Determine the [x, y] coordinate at the center of the cell enclosing the given text.  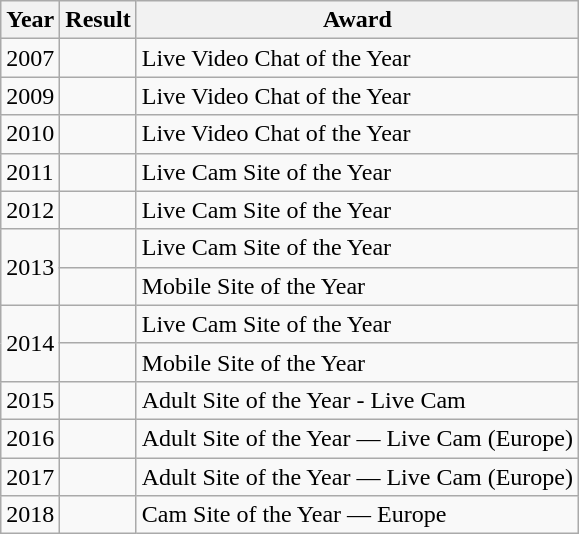
2013 [30, 267]
2011 [30, 172]
2007 [30, 58]
2010 [30, 134]
Year [30, 20]
2014 [30, 343]
Adult Site of the Year - Live Cam [357, 400]
Result [98, 20]
2009 [30, 96]
2018 [30, 515]
2016 [30, 438]
2012 [30, 210]
2015 [30, 400]
Award [357, 20]
Cam Site of the Year — Europe [357, 515]
2017 [30, 477]
